Search for the cell housing the specified text and yield its (X, Y) center coordinate. 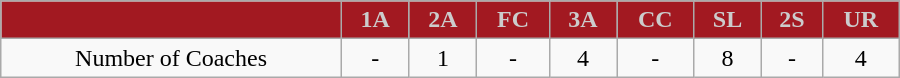
UR (860, 20)
2S (792, 20)
SL (728, 20)
CC (656, 20)
3A (583, 20)
FC (513, 20)
2A (443, 20)
8 (728, 58)
1A (375, 20)
Number of Coaches (172, 58)
1 (443, 58)
